Return [x, y] of the center of cell containing provided text 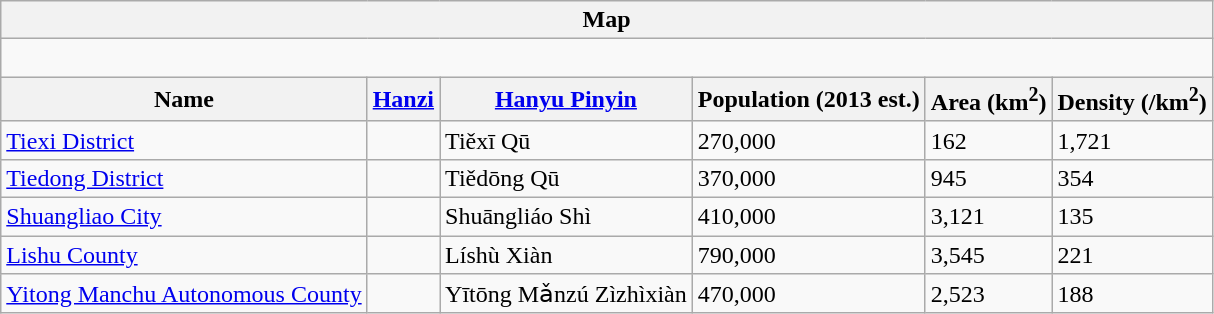
1,721 [1132, 140]
3,545 [988, 255]
Hanzi [403, 100]
Map [607, 20]
2,523 [988, 294]
354 [1132, 178]
221 [1132, 255]
135 [1132, 217]
Líshù Xiàn [566, 255]
Shuangliao City [184, 217]
410,000 [808, 217]
945 [988, 178]
270,000 [808, 140]
Density (/km2) [1132, 100]
Lishu County [184, 255]
790,000 [808, 255]
470,000 [808, 294]
Name [184, 100]
Tiexi District [184, 140]
3,121 [988, 217]
Yītōng Mǎnzú Zìzhìxiàn [566, 294]
Tiědōng Qū [566, 178]
Population (2013 est.) [808, 100]
370,000 [808, 178]
Yitong Manchu Autonomous County [184, 294]
Hanyu Pinyin [566, 100]
Tiěxī Qū [566, 140]
162 [988, 140]
Area (km2) [988, 100]
Shuāngliáo Shì [566, 217]
188 [1132, 294]
Tiedong District [184, 178]
